Pinpoint the cell where the given text exists, returning its (x, y) midpoint coordinate. 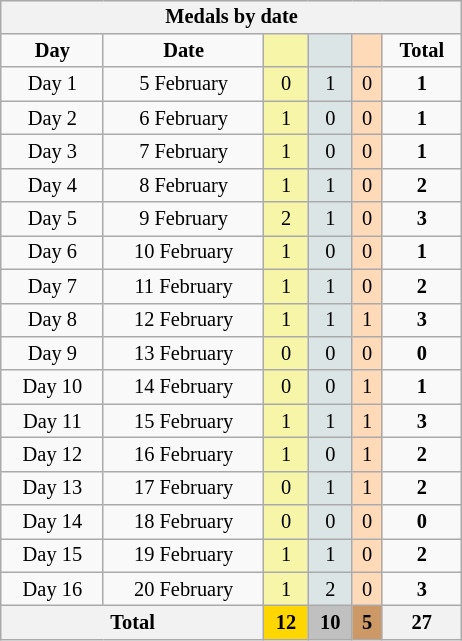
11 February (183, 286)
9 February (183, 219)
Day 11 (52, 421)
12 February (183, 320)
16 February (183, 455)
20 February (183, 589)
Date (183, 51)
12 (286, 623)
27 (422, 623)
Day 12 (52, 455)
17 February (183, 488)
Day 9 (52, 354)
19 February (183, 556)
Day 4 (52, 185)
Day 16 (52, 589)
8 February (183, 185)
Day 6 (52, 253)
13 February (183, 354)
Day 1 (52, 84)
Day 2 (52, 118)
Day 15 (52, 556)
10 February (183, 253)
15 February (183, 421)
Medals by date (231, 17)
18 February (183, 522)
Day (52, 51)
5 (366, 623)
10 (330, 623)
Day 8 (52, 320)
Day 14 (52, 522)
Day 3 (52, 152)
14 February (183, 387)
Day 5 (52, 219)
6 February (183, 118)
7 February (183, 152)
Day 10 (52, 387)
Day 7 (52, 286)
Day 13 (52, 488)
5 February (183, 84)
